Find where the given text appears and provide that cell's center as (X, Y) coordinate. 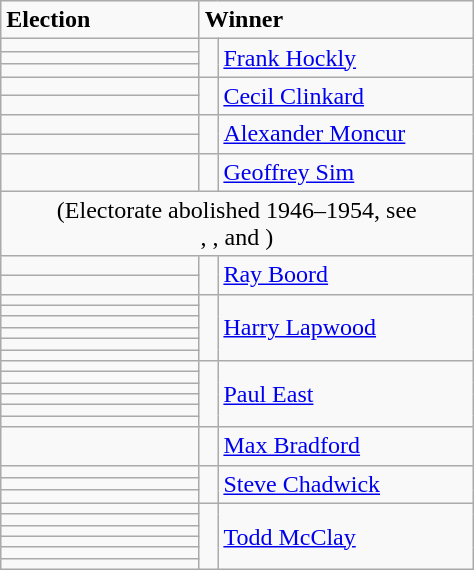
Cecil Clinkard (346, 96)
Ray Boord (346, 275)
Steve Chadwick (346, 484)
Alexander Moncur (346, 134)
Max Bradford (346, 446)
Winner (336, 20)
Geoffrey Sim (346, 172)
Election (100, 20)
Harry Lapwood (346, 327)
(Electorate abolished 1946–1954, see, , and ) (237, 224)
Todd McClay (346, 536)
Frank Hockly (346, 58)
Paul East (346, 394)
